Identify which cell holds the provided text, then report its (x, y) central coordinate. 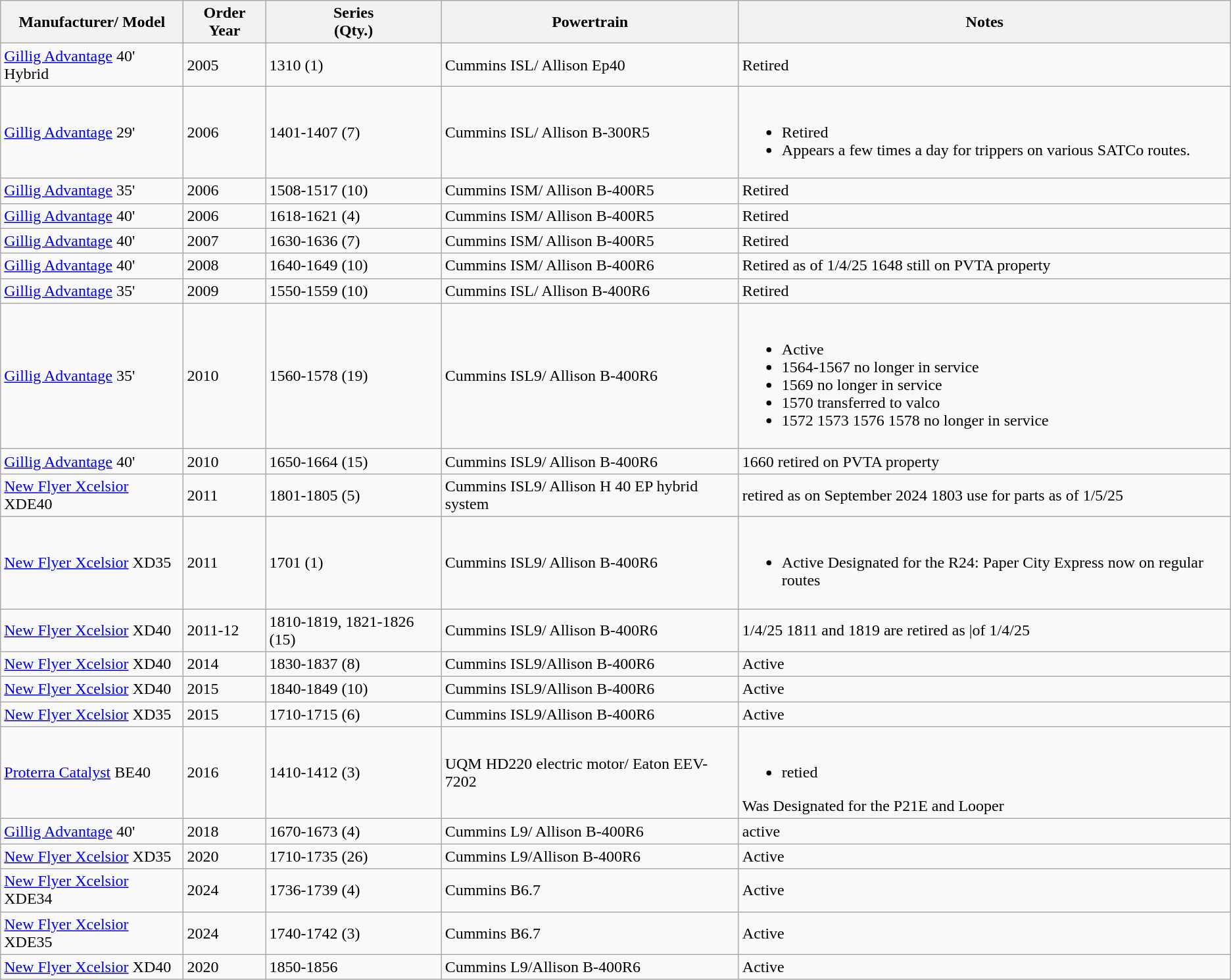
Notes (984, 22)
Active1564-1567 no longer in service1569 no longer in service1570 transferred to valco1572 1573 1576 1578 no longer in service (984, 376)
1710-1735 (26) (354, 856)
1550-1559 (10) (354, 291)
2009 (225, 291)
1640-1649 (10) (354, 266)
2007 (225, 241)
1850-1856 (354, 967)
2014 (225, 664)
retired as on September 2024 1803 use for parts as of 1/5/25 (984, 495)
retiedWas Designated for the P21E and Looper (984, 773)
1310 (1) (354, 64)
Cummins ISL/ Allison B-400R6 (590, 291)
1740-1742 (3) (354, 933)
1801-1805 (5) (354, 495)
Manufacturer/ Model (92, 22)
New Flyer Xcelsior XDE35 (92, 933)
1618-1621 (4) (354, 216)
1810-1819, 1821-1826 (15) (354, 630)
1830-1837 (8) (354, 664)
Proterra Catalyst BE40 (92, 773)
1410-1412 (3) (354, 773)
1710-1715 (6) (354, 714)
active (984, 831)
New Flyer Xcelsior XDE40 (92, 495)
New Flyer Xcelsior XDE34 (92, 891)
Active Designated for the R24: Paper City Express now on regular routes (984, 562)
Order Year (225, 22)
1508-1517 (10) (354, 191)
1736-1739 (4) (354, 891)
Cummins ISM/ Allison B-400R6 (590, 266)
Gillig Advantage 29' (92, 132)
2008 (225, 266)
Retired as of 1/4/25 1648 still on PVTA property (984, 266)
1401-1407 (7) (354, 132)
1660 retired on PVTA property (984, 461)
UQM HD220 electric motor/ Eaton EEV-7202 (590, 773)
Cummins ISL9/ Allison H 40 EP hybrid system (590, 495)
Cummins ISL/ Allison B-300R5 (590, 132)
Cummins ISL/ Allison Ep40 (590, 64)
1650-1664 (15) (354, 461)
1/4/25 1811 and 1819 are retired as |of 1/4/25 (984, 630)
1701 (1) (354, 562)
1840-1849 (10) (354, 689)
1560-1578 (19) (354, 376)
Gillig Advantage 40' Hybrid (92, 64)
2018 (225, 831)
1670-1673 (4) (354, 831)
2016 (225, 773)
1630-1636 (7) (354, 241)
RetiredAppears a few times a day for trippers on various SATCo routes. (984, 132)
Powertrain (590, 22)
Cummins L9/ Allison B-400R6 (590, 831)
2005 (225, 64)
2011-12 (225, 630)
Series(Qty.) (354, 22)
